Search for the cell housing the specified text and yield its [x, y] center coordinate. 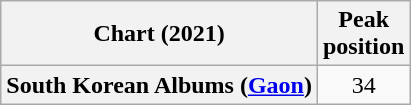
South Korean Albums (Gaon) [160, 85]
34 [363, 85]
Peakposition [363, 34]
Chart (2021) [160, 34]
